Output the [x, y] coordinate of the center of the cell containing the given text.  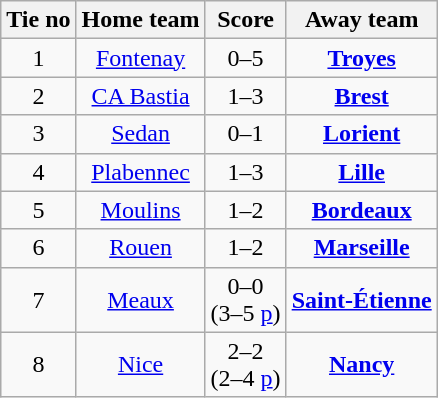
0–1 [246, 134]
Score [246, 20]
Plabennec [140, 172]
3 [38, 134]
0–0 (3–5 p) [246, 300]
Nancy [362, 364]
Marseille [362, 248]
4 [38, 172]
Tie no [38, 20]
Nice [140, 364]
Away team [362, 20]
Bordeaux [362, 210]
Home team [140, 20]
Rouen [140, 248]
Brest [362, 96]
8 [38, 364]
5 [38, 210]
6 [38, 248]
Saint-Étienne [362, 300]
CA Bastia [140, 96]
2–2 (2–4 p) [246, 364]
0–5 [246, 58]
Lille [362, 172]
Troyes [362, 58]
Moulins [140, 210]
Meaux [140, 300]
Sedan [140, 134]
1 [38, 58]
2 [38, 96]
Fontenay [140, 58]
Lorient [362, 134]
7 [38, 300]
